Output the (x, y) coordinate of the center of the cell containing the given text.  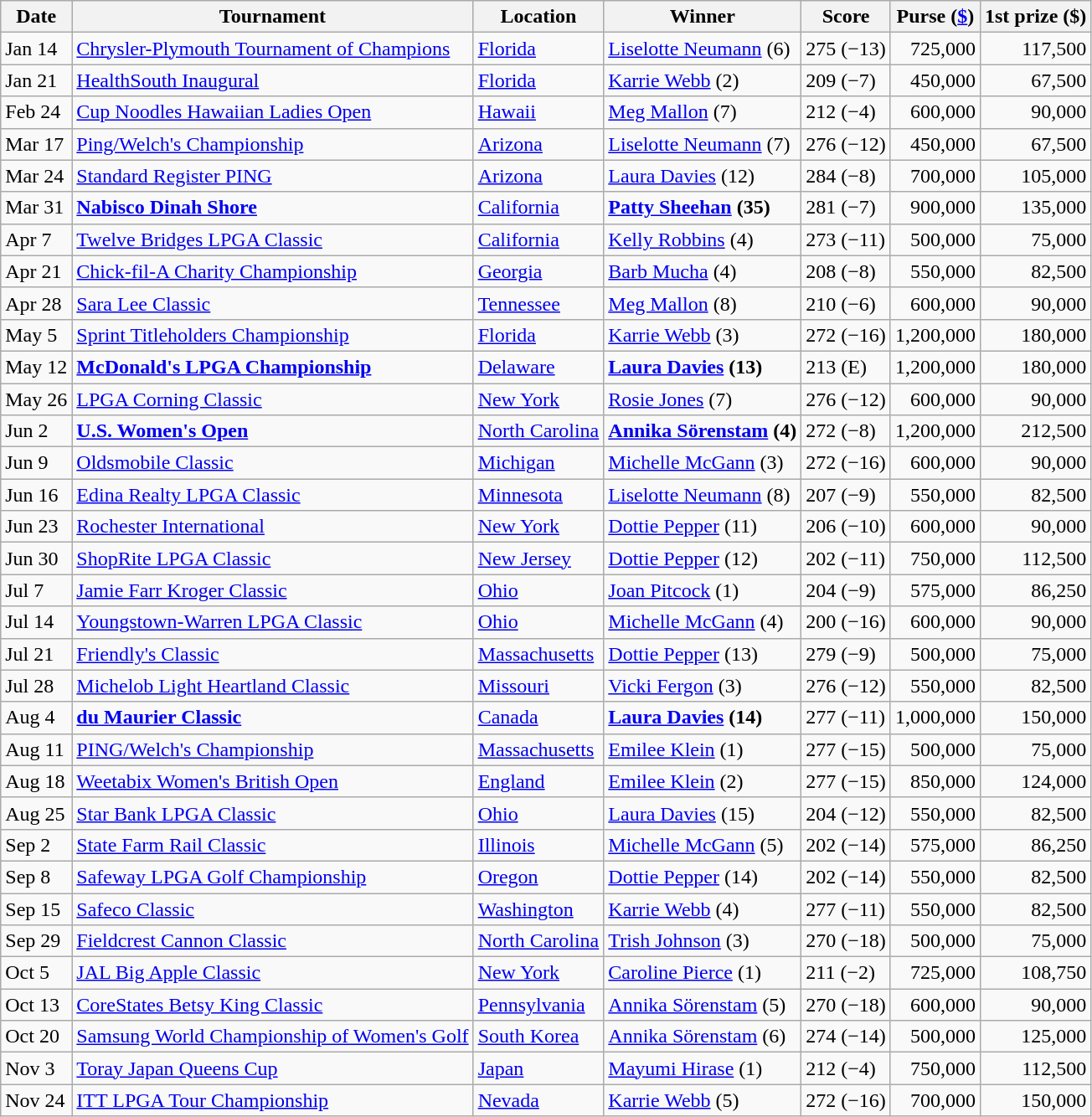
South Korea (538, 1037)
Nov 24 (37, 1100)
Jamie Farr Kroger Classic (273, 590)
Jun 30 (37, 558)
Karrie Webb (4) (703, 909)
McDonald's LPGA Championship (273, 367)
Oct 13 (37, 1005)
Liselotte Neumann (6) (703, 49)
117,500 (1035, 49)
Laura Davies (15) (703, 813)
279 (−9) (846, 654)
Michigan (538, 463)
Mar 17 (37, 144)
Delaware (538, 367)
200 (−16) (846, 622)
Jul 7 (37, 590)
May 5 (37, 335)
Oct 5 (37, 973)
209 (−7) (846, 80)
Apr 21 (37, 271)
Chrysler-Plymouth Tournament of Champions (273, 49)
Joan Pitcock (1) (703, 590)
Mar 24 (37, 176)
204 (−12) (846, 813)
Oregon (538, 877)
Jun 2 (37, 431)
Hawaii (538, 112)
Dottie Pepper (12) (703, 558)
Jul 28 (37, 686)
Missouri (538, 686)
Tennessee (538, 303)
JAL Big Apple Classic (273, 973)
May 26 (37, 399)
Mar 31 (37, 208)
Meg Mallon (8) (703, 303)
108,750 (1035, 973)
Michelle McGann (5) (703, 845)
Canada (538, 718)
Feb 24 (37, 112)
Apr 7 (37, 239)
Date (37, 17)
Ping/Welch's Championship (273, 144)
Sep 29 (37, 941)
Laura Davies (13) (703, 367)
Annika Sörenstam (6) (703, 1037)
Jul 21 (37, 654)
ShopRite LPGA Classic (273, 558)
U.S. Women's Open (273, 431)
du Maurier Classic (273, 718)
Star Bank LPGA Classic (273, 813)
Rosie Jones (7) (703, 399)
Tournament (273, 17)
Apr 28 (37, 303)
HealthSouth Inaugural (273, 80)
Caroline Pierce (1) (703, 973)
206 (−10) (846, 527)
Aug 11 (37, 749)
Liselotte Neumann (8) (703, 495)
CoreStates Betsy King Classic (273, 1005)
900,000 (935, 208)
Edina Realty LPGA Classic (273, 495)
1st prize ($) (1035, 17)
Toray Japan Queens Cup (273, 1068)
284 (−8) (846, 176)
Vicki Fergon (3) (703, 686)
Purse ($) (935, 17)
LPGA Corning Classic (273, 399)
Nov 3 (37, 1068)
Standard Register PING (273, 176)
Laura Davies (12) (703, 176)
135,000 (1035, 208)
272 (−8) (846, 431)
England (538, 781)
281 (−7) (846, 208)
Twelve Bridges LPGA Classic (273, 239)
Jun 9 (37, 463)
Winner (703, 17)
Safeway LPGA Golf Championship (273, 877)
Laura Davies (14) (703, 718)
Friendly's Classic (273, 654)
Rochester International (273, 527)
Jun 23 (37, 527)
State Farm Rail Classic (273, 845)
Aug 4 (37, 718)
208 (−8) (846, 271)
Location (538, 17)
Jun 16 (37, 495)
Karrie Webb (3) (703, 335)
Michelle McGann (3) (703, 463)
Aug 18 (37, 781)
Nevada (538, 1100)
1,000,000 (935, 718)
Meg Mallon (7) (703, 112)
Weetabix Women's British Open (273, 781)
Patty Sheehan (35) (703, 208)
850,000 (935, 781)
Illinois (538, 845)
Annika Sörenstam (5) (703, 1005)
202 (−11) (846, 558)
207 (−9) (846, 495)
Dottie Pepper (14) (703, 877)
Michelle McGann (4) (703, 622)
Samsung World Championship of Women's Golf (273, 1037)
Pennsylvania (538, 1005)
105,000 (1035, 176)
Fieldcrest Cannon Classic (273, 941)
Dottie Pepper (13) (703, 654)
Oldsmobile Classic (273, 463)
Trish Johnson (3) (703, 941)
273 (−11) (846, 239)
Jan 14 (37, 49)
Jul 14 (37, 622)
Karrie Webb (5) (703, 1100)
Sep 2 (37, 845)
125,000 (1035, 1037)
Emilee Klein (2) (703, 781)
Barb Mucha (4) (703, 271)
Michelob Light Heartland Classic (273, 686)
ITT LPGA Tour Championship (273, 1100)
212,500 (1035, 431)
210 (−6) (846, 303)
Cup Noodles Hawaiian Ladies Open (273, 112)
Karrie Webb (2) (703, 80)
Score (846, 17)
Sprint Titleholders Championship (273, 335)
PING/Welch's Championship (273, 749)
Washington (538, 909)
Sep 15 (37, 909)
Dottie Pepper (11) (703, 527)
Liselotte Neumann (7) (703, 144)
Jan 21 (37, 80)
Youngstown-Warren LPGA Classic (273, 622)
Georgia (538, 271)
Japan (538, 1068)
Sep 8 (37, 877)
Safeco Classic (273, 909)
Annika Sörenstam (4) (703, 431)
Sara Lee Classic (273, 303)
124,000 (1035, 781)
Emilee Klein (1) (703, 749)
275 (−13) (846, 49)
Oct 20 (37, 1037)
Nabisco Dinah Shore (273, 208)
Mayumi Hirase (1) (703, 1068)
211 (−2) (846, 973)
Minnesota (538, 495)
213 (E) (846, 367)
Aug 25 (37, 813)
May 12 (37, 367)
Chick-fil-A Charity Championship (273, 271)
274 (−14) (846, 1037)
Kelly Robbins (4) (703, 239)
204 (−9) (846, 590)
New Jersey (538, 558)
